From the cell containing the given text, extract its center point as [x, y] coordinate. 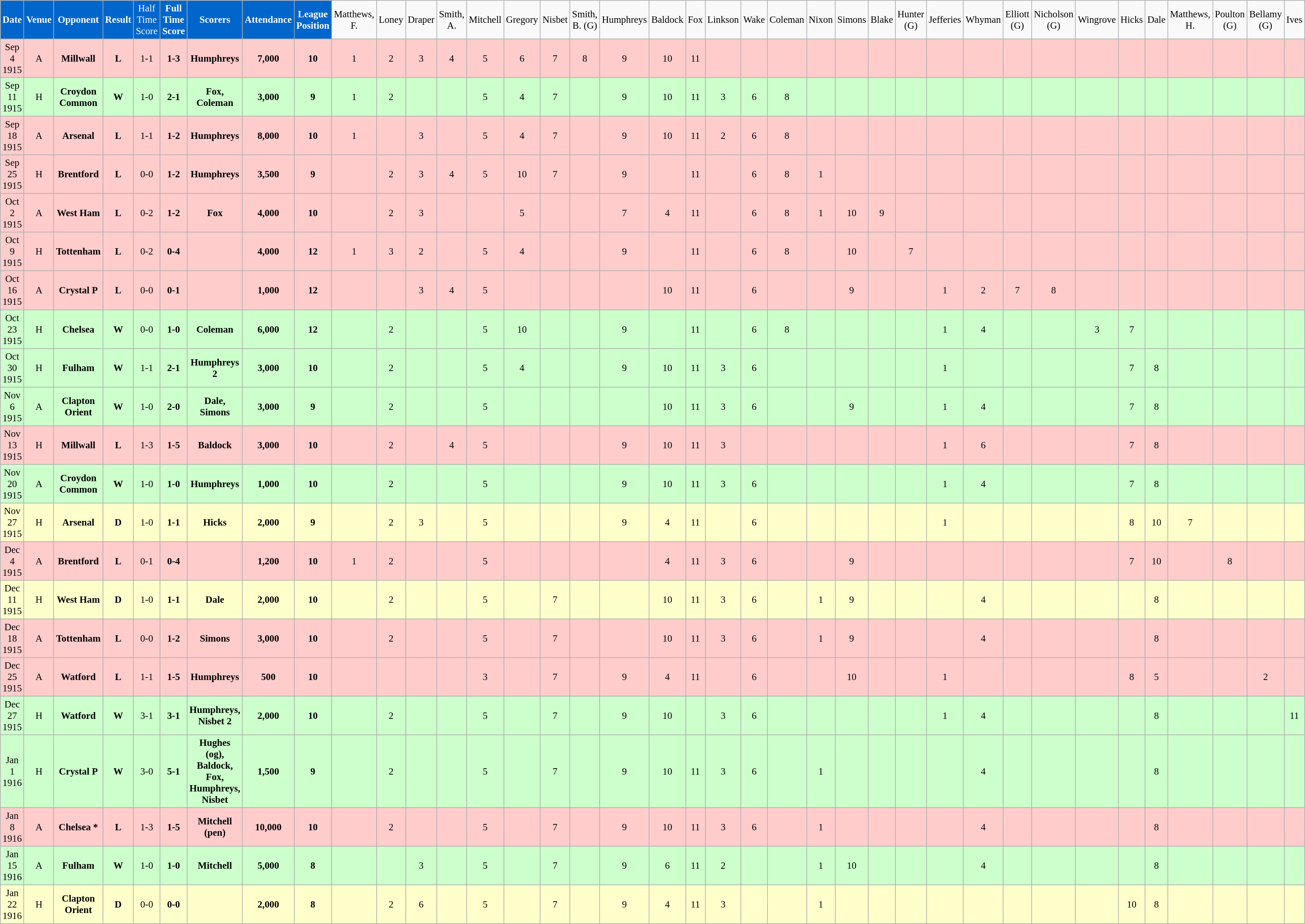
7,000 [268, 59]
Oct 16 1915 [12, 290]
Matthews, H. [1190, 20]
Dec 27 1915 [12, 716]
5-1 [174, 772]
Dec 25 1915 [12, 677]
Nicholson (G) [1054, 20]
6,000 [268, 329]
Nov 13 1915 [12, 445]
Result [118, 20]
Dale, Simons [215, 406]
Loney [391, 20]
1,200 [268, 561]
3-0 [147, 772]
Jan 8 1916 [12, 827]
League Position [313, 20]
Sep 18 1915 [12, 136]
Sep 25 1915 [12, 174]
Dec 18 1915 [12, 638]
8,000 [268, 136]
Sep 4 1915 [12, 59]
Humphreys 2 [215, 368]
10,000 [268, 827]
Half Time Score [147, 20]
2-0 [174, 406]
Dec 4 1915 [12, 561]
Oct 30 1915 [12, 368]
Mitchell (pen) [215, 827]
Chelsea * [78, 827]
Jefferies [945, 20]
Elliott (G) [1017, 20]
Nixon [821, 20]
Nov 27 1915 [12, 523]
5,000 [268, 866]
Oct 9 1915 [12, 252]
500 [268, 677]
Nov 20 1915 [12, 484]
Scorers [215, 20]
Sep 11 1915 [12, 97]
Nisbet [555, 20]
1,500 [268, 772]
Bellamy (G) [1266, 20]
Oct 2 1915 [12, 213]
Blake [882, 20]
Poulton (G) [1230, 20]
Whyman [983, 20]
Smith, B. (G) [585, 20]
Attendance [268, 20]
Nov 6 1915 [12, 406]
3,500 [268, 174]
Fox, Coleman [215, 97]
Humphreys, Nisbet 2 [215, 716]
Hughes (og), Baldock, Fox, Humphreys, Nisbet [215, 772]
Jan 15 1916 [12, 866]
Linkson [723, 20]
Gregory [522, 20]
Wake [754, 20]
Jan 1 1916 [12, 772]
Venue [39, 20]
Chelsea [78, 329]
Smith, A. [452, 20]
Opponent [78, 20]
Ives [1294, 20]
Dec 11 1915 [12, 600]
Jan 22 1916 [12, 905]
Hunter (G) [911, 20]
Full Time Score [174, 20]
Date [12, 20]
Matthews, F. [354, 20]
Draper [421, 20]
Wingrove [1097, 20]
Oct 23 1915 [12, 329]
